Extract the [x, y] coordinate from the center of the cell holding the provided text.  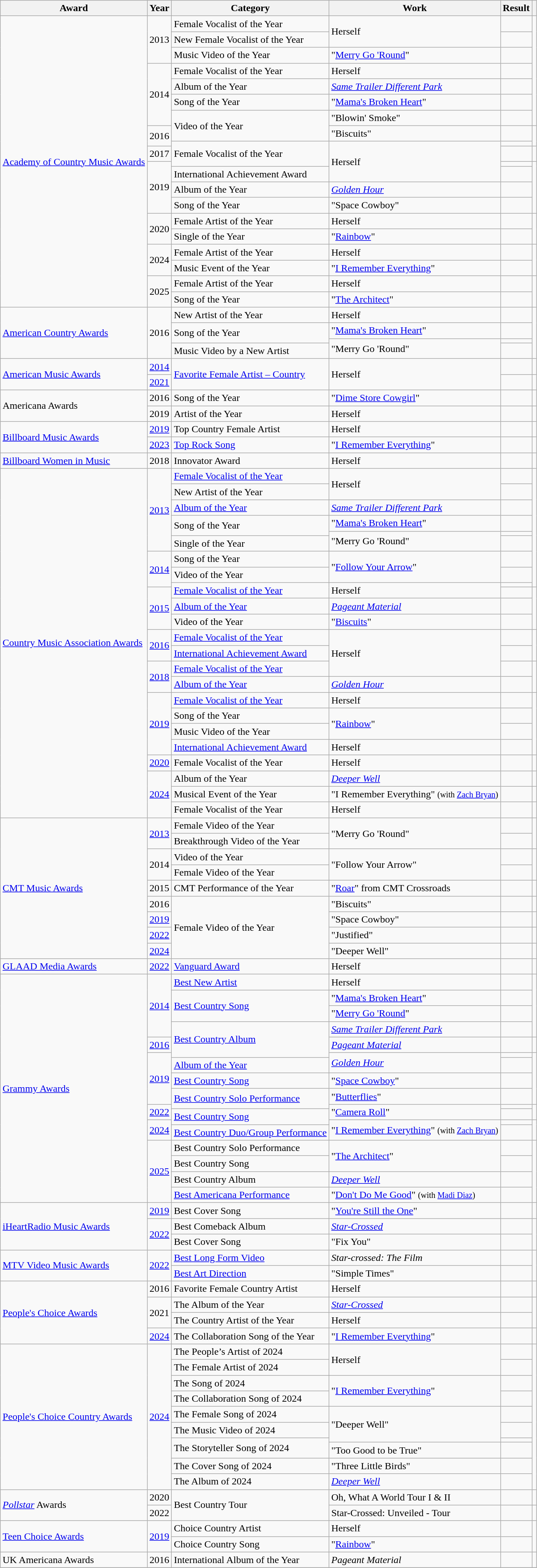
The Album of 2024 [250, 1482]
Best Country Duo/Group Performance [250, 1132]
MTV Video Music Awards [74, 1265]
Best Country Tour [250, 1505]
Best Art Direction [250, 1273]
The Collaboration Song of 2024 [250, 1399]
The Collaboration Song of the Year [250, 1336]
Academy of Country Music Awards [74, 161]
The Female Song of 2024 [250, 1414]
Billboard Music Awards [74, 437]
Favorite Female Country Artist [250, 1289]
2017 [160, 154]
International Album of the Year [250, 1560]
Choice Country Song [250, 1544]
American Music Awards [74, 374]
Americana Awards [74, 405]
"Camera Roll" [415, 1112]
"Justified" [415, 935]
Top Country Female Artist [250, 429]
Category [250, 8]
Musical Event of the Year [250, 794]
Top Rock Song [250, 445]
Work [415, 8]
"Fix You" [415, 1242]
The Storyteller Song of 2024 [250, 1448]
Star-Crossed: Unveiled - Tour [415, 1513]
CMT Performance of the Year [250, 888]
Choice Country Artist [250, 1528]
The Country Artist of the Year [250, 1320]
UK Americana Awards [74, 1560]
iHeartRadio Music Awards [74, 1226]
Grammy Awards [74, 1088]
The Song of 2024 [250, 1383]
Breakthrough Video of the Year [250, 841]
"Roar" from CMT Crossroads [415, 888]
Country Music Association Awards [74, 643]
2023 [160, 445]
Billboard Women in Music [74, 461]
The Female Artist of 2024 [250, 1367]
Best Long Form Video [250, 1258]
GLAAD Media Awards [74, 967]
Innovator Award [250, 461]
Year [160, 8]
"Simple Times" [415, 1273]
CMT Music Awards [74, 888]
Teen Choice Awards [74, 1536]
Favorite Female Artist – Country [250, 374]
"Too Good to be True" [415, 1450]
Oh, What A World Tour I & II [415, 1497]
Star-crossed: The Film [415, 1258]
People's Choice Country Awards [74, 1417]
"Blowin' Smoke" [415, 118]
Result [516, 8]
"You're Still the One" [415, 1211]
"Three Little Birds" [415, 1466]
Music Event of the Year [250, 268]
"Dime Store Cowgirl" [415, 398]
The Cover Song of 2024 [250, 1466]
"Butterflies" [415, 1096]
Best Americana Performance [250, 1195]
Vanguard Award [250, 967]
Music Video by a New Artist [250, 351]
The People’s Artist of 2024 [250, 1351]
Best New Artist [250, 982]
"Don't Do Me Good" (with Madi Diaz) [415, 1195]
Best Comeback Album [250, 1226]
The Album of the Year [250, 1305]
Pollstar Awards [74, 1505]
The Music Video of 2024 [250, 1430]
American Country Awards [74, 333]
People's Choice Awards [74, 1312]
Artist of the Year [250, 414]
Award [74, 8]
New Female Vocalist of the Year [250, 40]
